Return (X, Y) of the center of cell containing provided text 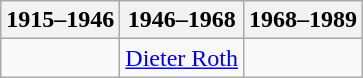
1946–1968 (182, 20)
Dieter Roth (182, 58)
1915–1946 (60, 20)
1968–1989 (304, 20)
